Locate the cell with the specified text and output its [x, y] center coordinate. 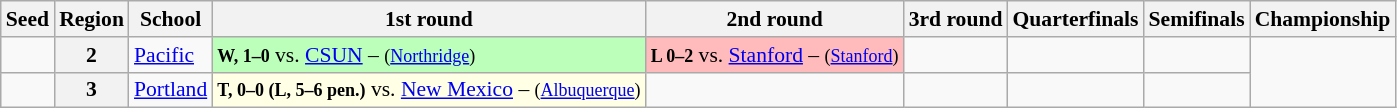
Pacific [170, 55]
Region [92, 19]
3 [92, 90]
Quarterfinals [1076, 19]
Semifinals [1197, 19]
T, 0–0 (L, 5–6 pen.) vs. New Mexico – (Albuquerque) [428, 90]
2 [92, 55]
L 0–2 vs. Stanford – (Stanford) [775, 55]
Championship [1323, 19]
W, 1–0 vs. CSUN – (Northridge) [428, 55]
3rd round [956, 19]
Portland [170, 90]
School [170, 19]
Seed [28, 19]
1st round [428, 19]
2nd round [775, 19]
